Capture the cell that displays the provided text and extract its (X, Y) central coordinate. 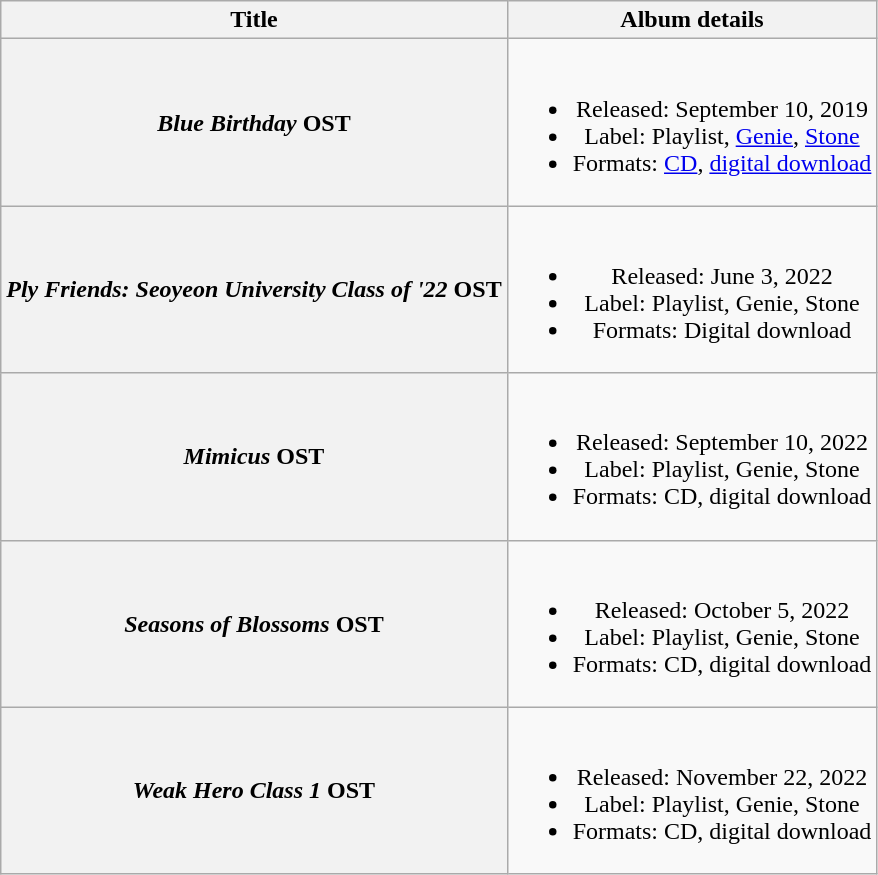
Released: September 10, 2022Label: Playlist, Genie, StoneFormats: CD, digital download (692, 456)
Ply Friends: Seoyeon University Class of '22 OST (254, 290)
Title (254, 20)
Released: June 3, 2022Label: Playlist, Genie, StoneFormats: Digital download (692, 290)
Seasons of Blossoms OST (254, 624)
Album details (692, 20)
Released: November 22, 2022Label: Playlist, Genie, StoneFormats: CD, digital download (692, 790)
Weak Hero Class 1 OST (254, 790)
Blue Birthday OST (254, 122)
Released: September 10, 2019Label: Playlist, Genie, StoneFormats: CD, digital download (692, 122)
Released: October 5, 2022Label: Playlist, Genie, StoneFormats: CD, digital download (692, 624)
Mimicus OST (254, 456)
